Pinpoint the cell where the given text exists, returning its (x, y) midpoint coordinate. 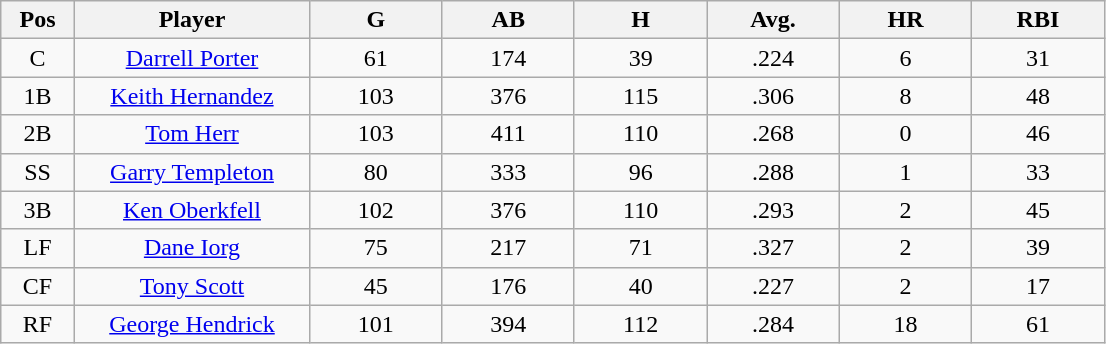
1B (38, 96)
394 (508, 324)
Garry Templeton (192, 172)
6 (905, 58)
LF (38, 248)
.224 (773, 58)
96 (640, 172)
Darrell Porter (192, 58)
71 (640, 248)
40 (640, 286)
RBI (1038, 20)
Pos (38, 20)
33 (1038, 172)
Dane Iorg (192, 248)
G (376, 20)
HR (905, 20)
112 (640, 324)
.327 (773, 248)
Ken Oberkfell (192, 210)
75 (376, 248)
80 (376, 172)
.268 (773, 134)
Tom Herr (192, 134)
46 (1038, 134)
Player (192, 20)
102 (376, 210)
George Hendrick (192, 324)
.306 (773, 96)
48 (1038, 96)
1 (905, 172)
Avg. (773, 20)
115 (640, 96)
SS (38, 172)
17 (1038, 286)
C (38, 58)
CF (38, 286)
0 (905, 134)
217 (508, 248)
.284 (773, 324)
Tony Scott (192, 286)
Keith Hernandez (192, 96)
176 (508, 286)
.293 (773, 210)
18 (905, 324)
.288 (773, 172)
AB (508, 20)
3B (38, 210)
31 (1038, 58)
H (640, 20)
2B (38, 134)
411 (508, 134)
101 (376, 324)
174 (508, 58)
333 (508, 172)
8 (905, 96)
.227 (773, 286)
RF (38, 324)
